Return the (X, Y) coordinate for the center point of the cell that contains the specified text.  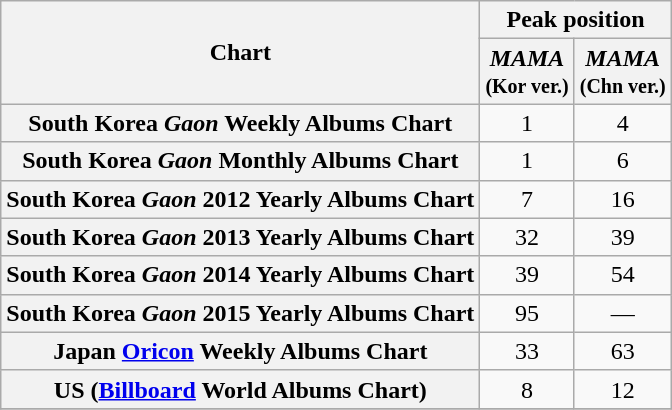
33 (527, 351)
16 (622, 199)
Chart (240, 52)
US (Billboard World Albums Chart) (240, 389)
South Korea Gaon 2013 Yearly Albums Chart (240, 237)
MAMA(Kor ver.) (527, 72)
South Korea Gaon Weekly Albums Chart (240, 123)
Peak position (576, 20)
— (622, 313)
Japan Oricon Weekly Albums Chart (240, 351)
South Korea Gaon Monthly Albums Chart (240, 161)
54 (622, 275)
12 (622, 389)
MAMA(Chn ver.) (622, 72)
6 (622, 161)
South Korea Gaon 2014 Yearly Albums Chart (240, 275)
4 (622, 123)
32 (527, 237)
63 (622, 351)
8 (527, 389)
95 (527, 313)
South Korea Gaon 2015 Yearly Albums Chart (240, 313)
South Korea Gaon 2012 Yearly Albums Chart (240, 199)
7 (527, 199)
